Provide the [X, Y] coordinate of the cell's center where the given text is located.  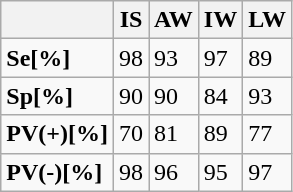
77 [268, 134]
Se[%] [58, 58]
70 [130, 134]
84 [220, 96]
IW [220, 20]
Sp[%] [58, 96]
IS [130, 20]
AW [174, 20]
PV(+)[%] [58, 134]
96 [174, 172]
95 [220, 172]
PV(-)[%] [58, 172]
LW [268, 20]
81 [174, 134]
